Return the (X, Y) coordinate for the center point of the cell that contains the specified text.  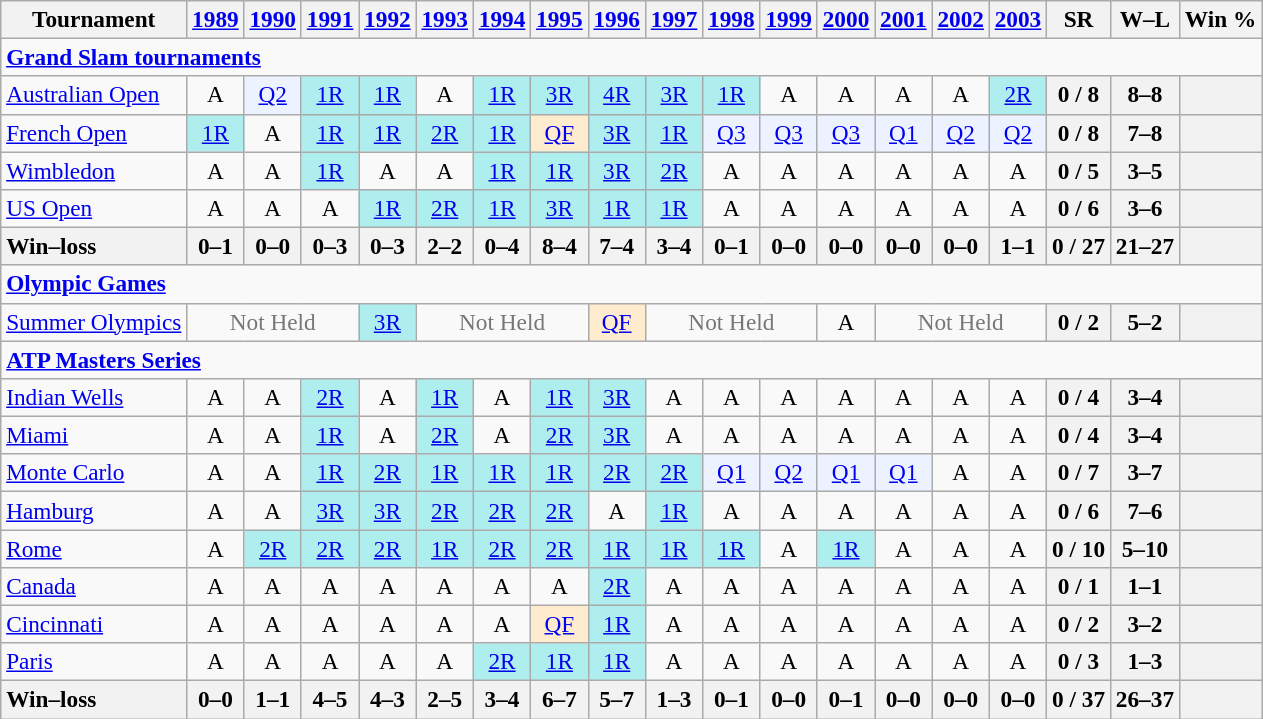
0–4 (502, 246)
3–7 (1144, 473)
Miami (94, 435)
Rome (94, 548)
1989 (216, 19)
3–5 (1144, 170)
0 / 5 (1079, 170)
4R (616, 95)
7–4 (616, 246)
7–6 (1144, 510)
Canada (94, 586)
0 / 7 (1079, 473)
2–2 (444, 246)
W–L (1144, 19)
1991 (330, 19)
Tournament (94, 19)
0 / 27 (1079, 246)
0 / 10 (1079, 548)
Paris (94, 662)
French Open (94, 133)
21–27 (1144, 246)
ATP Masters Series (632, 359)
1997 (674, 19)
5–7 (616, 699)
1995 (560, 19)
1992 (388, 19)
0 / 1 (1079, 586)
8–4 (560, 246)
US Open (94, 208)
2003 (1018, 19)
4–3 (388, 699)
3–6 (1144, 208)
Monte Carlo (94, 473)
Australian Open (94, 95)
1996 (616, 19)
5–2 (1144, 322)
4–5 (330, 699)
1999 (788, 19)
1990 (272, 19)
Cincinnati (94, 624)
2–5 (444, 699)
Summer Olympics (94, 322)
SR (1079, 19)
Win % (1220, 19)
6–7 (560, 699)
3–2 (1144, 624)
0 / 37 (1079, 699)
8–8 (1144, 95)
5–10 (1144, 548)
1998 (732, 19)
1993 (444, 19)
Hamburg (94, 510)
7–8 (1144, 133)
26–37 (1144, 699)
0 / 3 (1079, 662)
2002 (960, 19)
Olympic Games (632, 284)
2001 (904, 19)
Grand Slam tournaments (632, 57)
Indian Wells (94, 397)
Wimbledon (94, 170)
2000 (846, 19)
1994 (502, 19)
